Return the (X, Y) coordinate for the center point of the cell that contains the specified text.  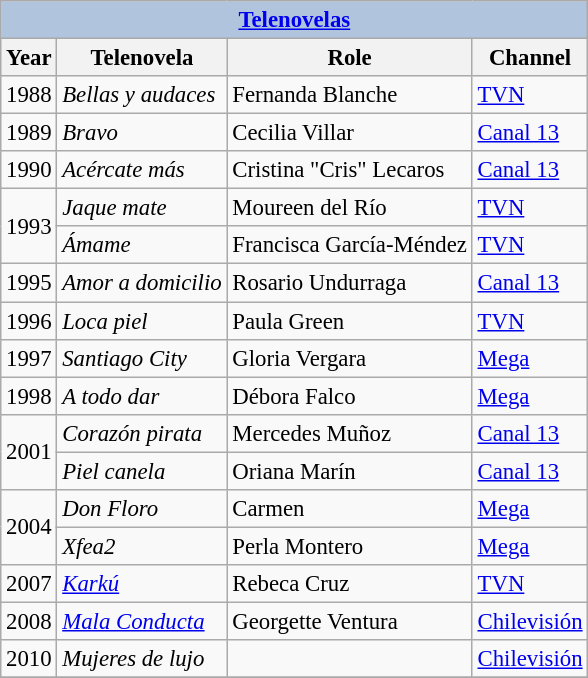
Santiago City (142, 358)
Rosario Undurraga (350, 283)
Year (29, 58)
1990 (29, 170)
Débora Falco (350, 396)
Bellas y audaces (142, 95)
Georgette Ventura (350, 621)
Mercedes Muñoz (350, 433)
2007 (29, 584)
1993 (29, 226)
Cristina "Cris" Lecaros (350, 170)
Role (350, 58)
Mujeres de lujo (142, 659)
2001 (29, 452)
Channel (530, 58)
Moureen del Río (350, 208)
Cecilia Villar (350, 133)
Don Floro (142, 509)
Corazón pirata (142, 433)
1988 (29, 95)
Xfea2 (142, 546)
Mala Conducta (142, 621)
Amor a domicilio (142, 283)
Carmen (350, 509)
1995 (29, 283)
1996 (29, 321)
Rebeca Cruz (350, 584)
2010 (29, 659)
Gloria Vergara (350, 358)
Bravo (142, 133)
A todo dar (142, 396)
Jaque mate (142, 208)
Ámame (142, 245)
Paula Green (350, 321)
Acércate más (142, 170)
Perla Montero (350, 546)
2008 (29, 621)
Fernanda Blanche (350, 95)
Loca piel (142, 321)
1998 (29, 396)
Telenovela (142, 58)
1997 (29, 358)
Piel canela (142, 471)
Oriana Marín (350, 471)
Karkú (142, 584)
1989 (29, 133)
2004 (29, 528)
Telenovelas (294, 20)
Francisca García-Méndez (350, 245)
